For the text-containing cell, return its midpoint in [X, Y] coordinate format. 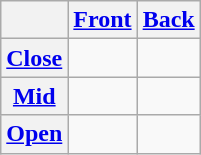
Front [102, 20]
Open [34, 134]
Back [168, 20]
Close [34, 58]
Mid [34, 96]
